Search for the cell housing the specified text and yield its (X, Y) center coordinate. 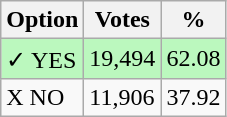
% (194, 20)
19,494 (122, 59)
X NO (42, 97)
Option (42, 20)
62.08 (194, 59)
Votes (122, 20)
37.92 (194, 97)
11,906 (122, 97)
✓ YES (42, 59)
